Return the [x, y] coordinate for the center point of the cell that contains the specified text.  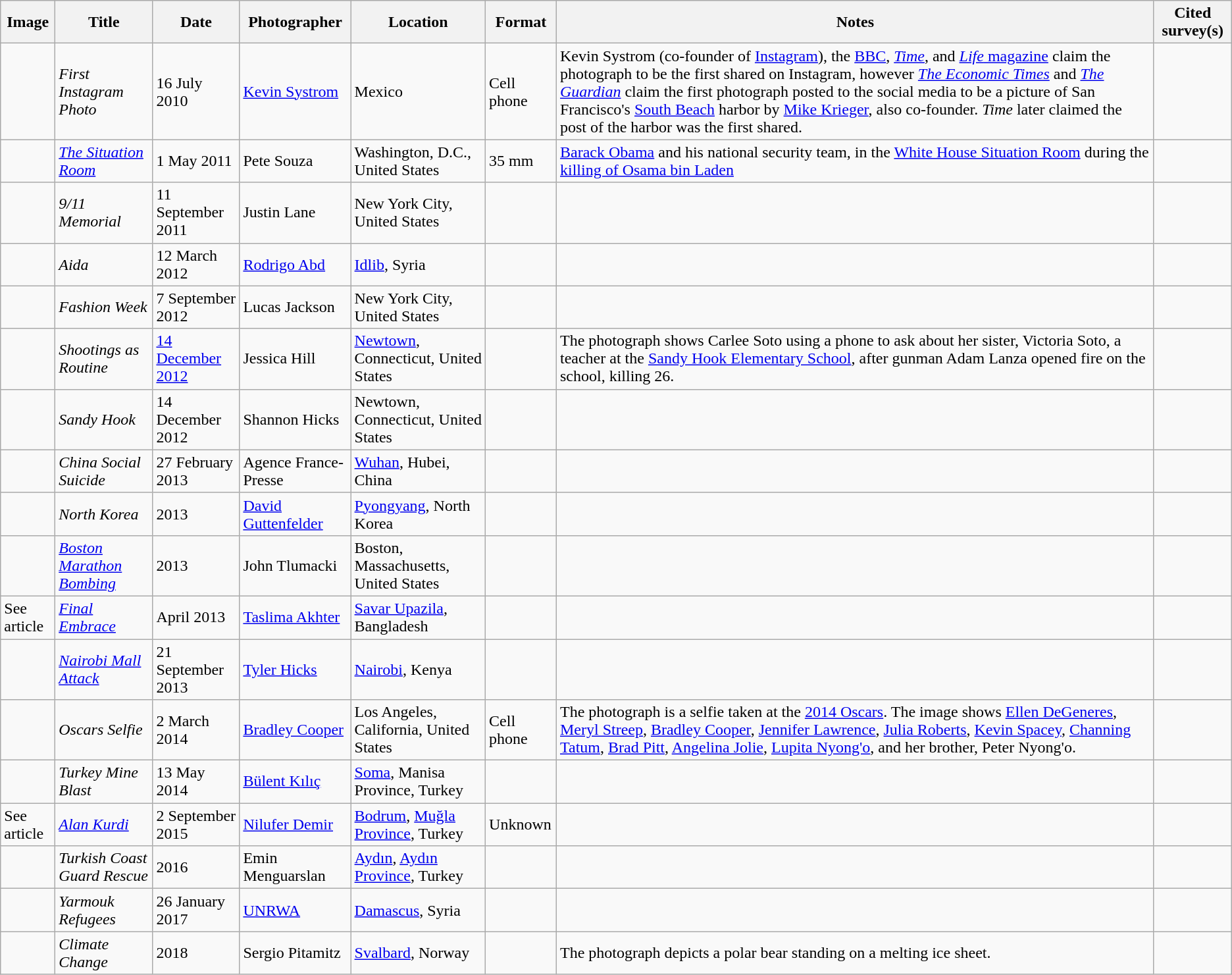
Fashion Week [104, 307]
Pete Souza [295, 161]
Boston, Massachusetts, United States [419, 566]
Boston Marathon Bombing [104, 566]
Title [104, 22]
The photograph depicts a polar bear standing on a melting ice sheet. [855, 953]
2018 [196, 953]
2 March 2014 [196, 730]
Image [28, 22]
Kevin Systrom [295, 92]
2016 [196, 868]
11 September 2011 [196, 213]
Sergio Pitamitz [295, 953]
UNRWA [295, 910]
China Social Suicide [104, 471]
Agence France-Presse [295, 471]
16 July 2010 [196, 92]
Unknown [521, 824]
Taslima Akhter [295, 618]
Soma, Manisa Province, Turkey [419, 782]
Date [196, 22]
Lucas Jackson [295, 307]
Final Embrace [104, 618]
Nilufer Demir [295, 824]
Rodrigo Abd [295, 265]
12 March 2012 [196, 265]
Nairobi, Kenya [419, 669]
Bülent Kılıç [295, 782]
April 2013 [196, 618]
Bradley Cooper [295, 730]
13 May 2014 [196, 782]
2 September 2015 [196, 824]
Cited survey(s) [1193, 22]
35 mm [521, 161]
Photographer [295, 22]
Svalbard, Norway [419, 953]
Emin Menguarslan [295, 868]
Aydın, Aydın Province, Turkey [419, 868]
Wuhan, Hubei, China [419, 471]
Yarmouk Refugees [104, 910]
Sandy Hook [104, 419]
Notes [855, 22]
Shannon Hicks [295, 419]
North Korea [104, 514]
First Instagram Photo [104, 92]
1 May 2011 [196, 161]
Washington, D.C., United States [419, 161]
26 January 2017 [196, 910]
Barack Obama and his national security team, in the White House Situation Room during the killing of Osama bin Laden [855, 161]
Nairobi Mall Attack [104, 669]
Savar Upazila, Bangladesh [419, 618]
Idlib, Syria [419, 265]
Mexico [419, 92]
The Situation Room [104, 161]
Tyler Hicks [295, 669]
Turkish Coast Guard Rescue [104, 868]
Damascus, Syria [419, 910]
Oscars Selfie [104, 730]
Format [521, 22]
27 February 2013 [196, 471]
David Guttenfelder [295, 514]
Pyongyang, North Korea [419, 514]
Turkey Mine Blast [104, 782]
Alan Kurdi [104, 824]
Aida [104, 265]
Bodrum, Muğla Province, Turkey [419, 824]
7 September 2012 [196, 307]
Los Angeles, California, United States [419, 730]
Shootings as Routine [104, 359]
21 September 2013 [196, 669]
Jessica Hill [295, 359]
Climate Change [104, 953]
John Tlumacki [295, 566]
Justin Lane [295, 213]
Location [419, 22]
9/11 Memorial [104, 213]
